Provide the [X, Y] coordinate of the cell's center where the given text is located.  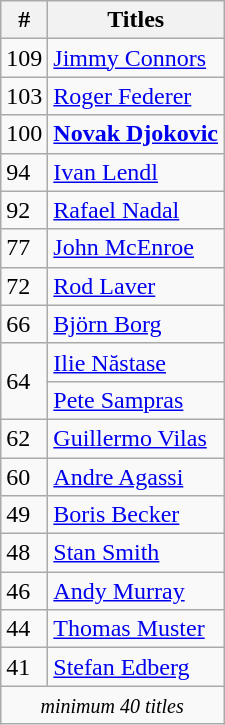
Björn Borg [136, 324]
66 [24, 324]
minimum 40 titles [112, 705]
64 [24, 381]
Pete Sampras [136, 400]
44 [24, 629]
Thomas Muster [136, 629]
77 [24, 248]
Titles [136, 20]
Boris Becker [136, 515]
92 [24, 210]
103 [24, 96]
49 [24, 515]
94 [24, 172]
Novak Djokovic [136, 134]
60 [24, 477]
Ivan Lendl [136, 172]
John McEnroe [136, 248]
Stefan Edberg [136, 667]
Roger Federer [136, 96]
46 [24, 591]
Ilie Năstase [136, 362]
Stan Smith [136, 553]
62 [24, 438]
109 [24, 58]
72 [24, 286]
41 [24, 667]
# [24, 20]
Jimmy Connors [136, 58]
Rod Laver [136, 286]
48 [24, 553]
100 [24, 134]
Andy Murray [136, 591]
Andre Agassi [136, 477]
Guillermo Vilas [136, 438]
Rafael Nadal [136, 210]
